Pinpoint the cell where the given text exists, returning its (x, y) midpoint coordinate. 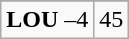
LOU –4 (48, 20)
45 (112, 20)
